Detect which cell encompasses the target text, then output its [x, y] center coordinate. 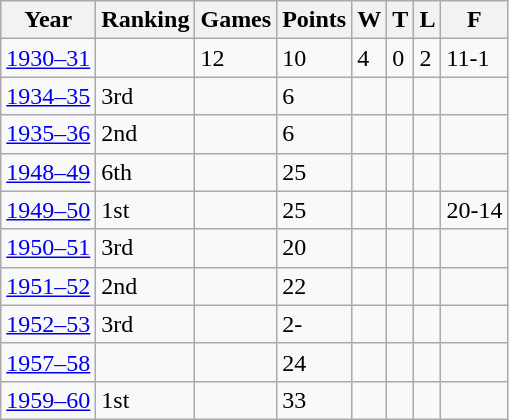
1952–53 [48, 324]
11-1 [474, 58]
20-14 [474, 210]
10 [314, 58]
1948–49 [48, 172]
24 [314, 362]
Games [236, 20]
Points [314, 20]
F [474, 20]
Year [48, 20]
Ranking [146, 20]
22 [314, 286]
1949–50 [48, 210]
4 [370, 58]
20 [314, 248]
1950–51 [48, 248]
1959–60 [48, 400]
T [400, 20]
1935–36 [48, 134]
2 [428, 58]
1934–35 [48, 96]
1930–31 [48, 58]
6th [146, 172]
2- [314, 324]
33 [314, 400]
W [370, 20]
1951–52 [48, 286]
1957–58 [48, 362]
0 [400, 58]
L [428, 20]
12 [236, 58]
